Extract the (x, y) coordinate from the center of the cell holding the provided text.  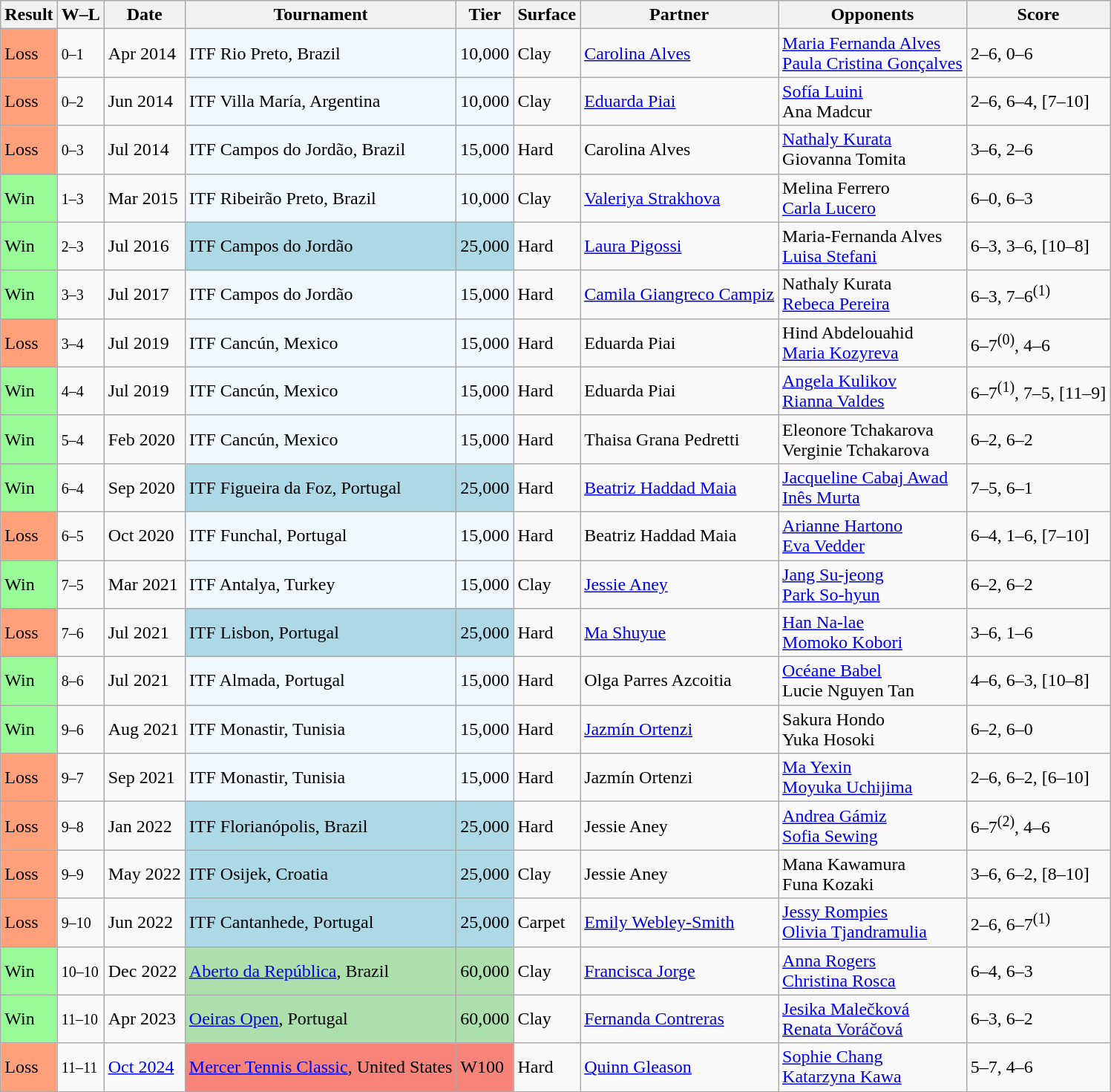
Oct 2020 (144, 536)
Maria Fernanda Alves Paula Cristina Gonçalves (873, 53)
Camila Giangreco Campiz (680, 294)
Andrea Gámiz Sofia Sewing (873, 825)
0–2 (80, 101)
Partner (680, 15)
Aberto da República, Brazil (321, 971)
4–4 (80, 390)
Tournament (321, 15)
ITF Villa María, Argentina (321, 101)
0–1 (80, 53)
7–5 (80, 583)
Opponents (873, 15)
ITF Osijek, Croatia (321, 874)
7–5, 6–1 (1038, 487)
Apr 2014 (144, 53)
8–6 (80, 681)
ITF Almada, Portugal (321, 681)
Sophie Chang Katarzyna Kawa (873, 1068)
5–4 (80, 439)
11–11 (80, 1068)
Date (144, 15)
Sakura Hondo Yuka Hosoki (873, 729)
ITF Cantanhede, Portugal (321, 922)
6–3, 7–6(1) (1038, 294)
May 2022 (144, 874)
2–6, 6–4, [7–10] (1038, 101)
Result (29, 15)
Apr 2023 (144, 1019)
Jun 2014 (144, 101)
W100 (485, 1068)
ITF Antalya, Turkey (321, 583)
Eleonore Tchakarova Verginie Tchakarova (873, 439)
5–7, 4–6 (1038, 1068)
Oct 2024 (144, 1068)
9–7 (80, 778)
Feb 2020 (144, 439)
Jul 2014 (144, 150)
Quinn Gleason (680, 1068)
ITF Campos do Jordão, Brazil (321, 150)
Han Na-lae Momoko Kobori (873, 632)
ITF Florianópolis, Brazil (321, 825)
6–4, 1–6, [7–10] (1038, 536)
4–6, 6–3, [10–8] (1038, 681)
Sofía Luini Ana Madcur (873, 101)
Sep 2020 (144, 487)
Mar 2015 (144, 197)
6–7(2), 4–6 (1038, 825)
Arianne Hartono Eva Vedder (873, 536)
ITF Funchal, Portugal (321, 536)
Score (1038, 15)
6–5 (80, 536)
W–L (80, 15)
6–0, 6–3 (1038, 197)
Mercer Tennis Classic, United States (321, 1068)
Olga Parres Azcoitia (680, 681)
Sep 2021 (144, 778)
3–6, 1–6 (1038, 632)
Jacqueline Cabaj Awad Inês Murta (873, 487)
Oeiras Open, Portugal (321, 1019)
2–6, 6–7(1) (1038, 922)
Jul 2017 (144, 294)
Valeriya Strakhova (680, 197)
Mana Kawamura Funa Kozaki (873, 874)
0–3 (80, 150)
3–6, 6–2, [8–10] (1038, 874)
6–3, 6–2 (1038, 1019)
Ma Yexin Moyuka Uchijima (873, 778)
Laura Pigossi (680, 246)
9–6 (80, 729)
Jan 2022 (144, 825)
9–8 (80, 825)
1–3 (80, 197)
Angela Kulikov Rianna Valdes (873, 390)
Francisca Jorge (680, 971)
11–10 (80, 1019)
9–9 (80, 874)
Jesika Malečková Renata Voráčová (873, 1019)
6–2, 6–0 (1038, 729)
Emily Webley-Smith (680, 922)
Melina Ferrero Carla Lucero (873, 197)
Aug 2021 (144, 729)
ITF Lisbon, Portugal (321, 632)
6–4 (80, 487)
6–4, 6–3 (1038, 971)
3–6, 2–6 (1038, 150)
2–3 (80, 246)
Tier (485, 15)
ITF Ribeirão Preto, Brazil (321, 197)
2–6, 6–2, [6–10] (1038, 778)
9–10 (80, 922)
Fernanda Contreras (680, 1019)
Carpet (547, 922)
Océane Babel Lucie Nguyen Tan (873, 681)
Jessy Rompies Olivia Tjandramulia (873, 922)
Dec 2022 (144, 971)
Hind Abdelouahid Maria Kozyreva (873, 343)
3–4 (80, 343)
Jang Su-jeong Park So-hyun (873, 583)
ITF Rio Preto, Brazil (321, 53)
Jul 2016 (144, 246)
Maria-Fernanda Alves Luisa Stefani (873, 246)
Nathaly Kurata Rebeca Pereira (873, 294)
Nathaly Kurata Giovanna Tomita (873, 150)
10–10 (80, 971)
Jun 2022 (144, 922)
Ma Shuyue (680, 632)
2–6, 0–6 (1038, 53)
Surface (547, 15)
6–3, 3–6, [10–8] (1038, 246)
6–7(0), 4–6 (1038, 343)
Mar 2021 (144, 583)
7–6 (80, 632)
Anna Rogers Christina Rosca (873, 971)
3–3 (80, 294)
ITF Figueira da Foz, Portugal (321, 487)
6–7(1), 7–5, [11–9] (1038, 390)
Thaisa Grana Pedretti (680, 439)
